Identify which cell holds the provided text, then report its [x, y] central coordinate. 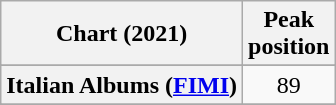
Peakposition [289, 34]
89 [289, 85]
Chart (2021) [122, 34]
Italian Albums (FIMI) [122, 85]
